Determine the [x, y] coordinate at the center of the cell enclosing the given text.  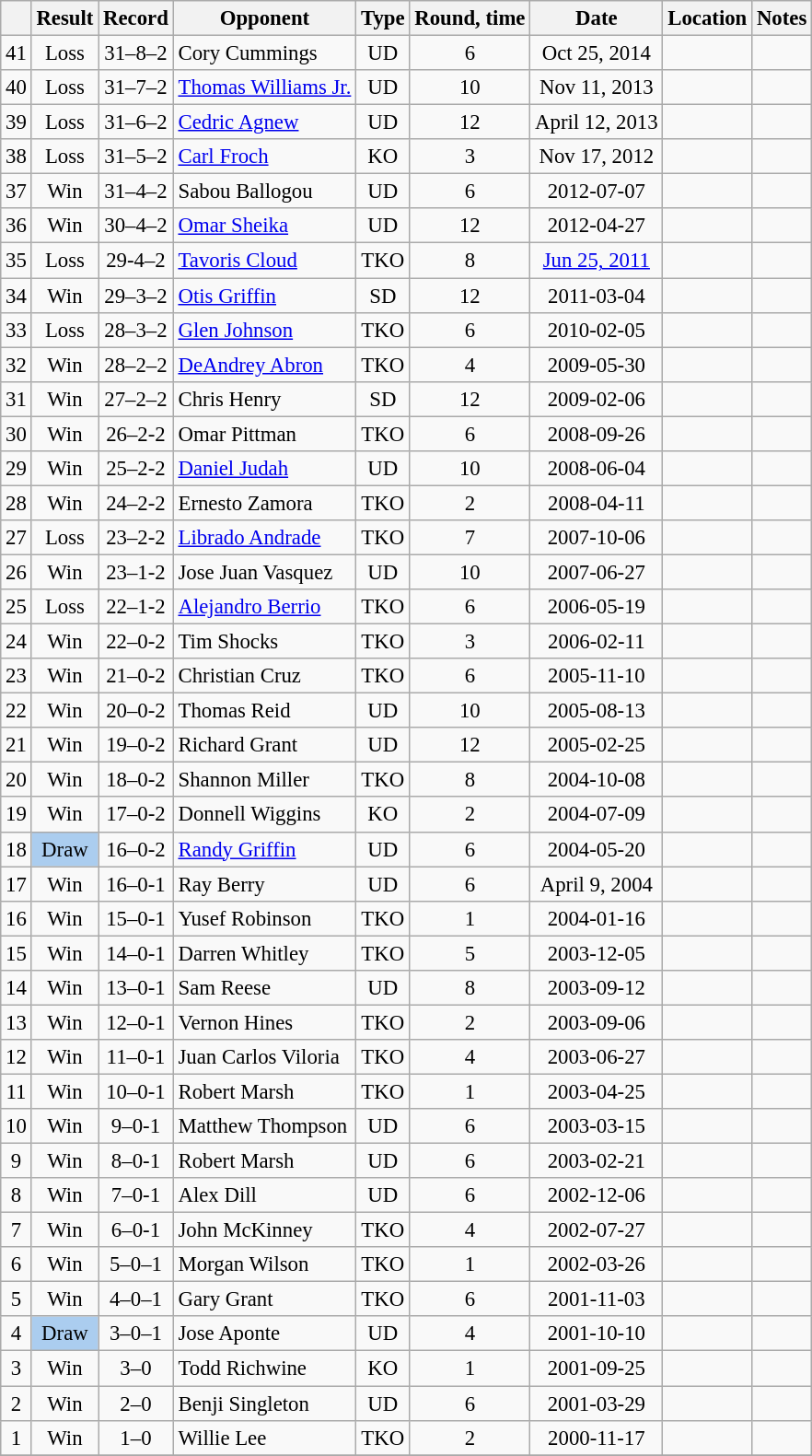
31–6–2 [136, 122]
Alejandro Berrio [264, 607]
37 [17, 192]
14 [17, 988]
2003-04-25 [597, 1091]
Chris Henry [264, 399]
39 [17, 122]
Matthew Thompson [264, 1126]
17–0-2 [136, 815]
Nov 11, 2013 [597, 87]
Opponent [264, 18]
30 [17, 434]
13–0-1 [136, 988]
11–0-1 [136, 1057]
35 [17, 261]
2007-10-06 [597, 538]
Tim Shocks [264, 642]
14–0-1 [136, 953]
2006-02-11 [597, 642]
2000-11-17 [597, 1438]
John McKinney [264, 1230]
22 [17, 711]
23–2-2 [136, 538]
Willie Lee [264, 1438]
Benji Singleton [264, 1404]
2009-05-30 [597, 365]
20–0-2 [136, 711]
Thomas Williams Jr. [264, 87]
Round, time [470, 18]
Jose Juan Vasquez [264, 572]
23 [17, 676]
3–0 [136, 1369]
26 [17, 572]
Type [383, 18]
Cedric Agnew [264, 122]
33 [17, 330]
Sabou Ballogou [264, 192]
2007-06-27 [597, 572]
5–0–1 [136, 1264]
2012-04-27 [597, 226]
36 [17, 226]
Christian Cruz [264, 676]
16–0-1 [136, 884]
Gary Grant [264, 1299]
12–0-1 [136, 1022]
April 9, 2004 [597, 884]
29–3–2 [136, 296]
Donnell Wiggins [264, 815]
2005-02-25 [597, 745]
Daniel Judah [264, 469]
Carl Froch [264, 157]
Tavoris Cloud [264, 261]
Record [136, 18]
Omar Pittman [264, 434]
Alex Dill [264, 1195]
2011-03-04 [597, 296]
Vernon Hines [264, 1022]
3–0–1 [136, 1334]
15 [17, 953]
22–1-2 [136, 607]
April 12, 2013 [597, 122]
31 [17, 399]
26–2-2 [136, 434]
11 [17, 1091]
Juan Carlos Viloria [264, 1057]
Yusef Robinson [264, 918]
22–0-2 [136, 642]
29-4–2 [136, 261]
Shannon Miller [264, 780]
2004-07-09 [597, 815]
2004-10-08 [597, 780]
2002-03-26 [597, 1264]
18 [17, 849]
Morgan Wilson [264, 1264]
2003-06-27 [597, 1057]
27–2–2 [136, 399]
8–0-1 [136, 1161]
25 [17, 607]
2003-03-15 [597, 1126]
2008-06-04 [597, 469]
19 [17, 815]
Richard Grant [264, 745]
28–2–2 [136, 365]
Glen Johnson [264, 330]
15–0-1 [136, 918]
2004-01-16 [597, 918]
Date [597, 18]
2008-04-11 [597, 503]
40 [17, 87]
2002-07-27 [597, 1230]
Ernesto Zamora [264, 503]
23–1-2 [136, 572]
Todd Richwine [264, 1369]
Result [64, 18]
2004-05-20 [597, 849]
Location [707, 18]
2002-12-06 [597, 1195]
30–4–2 [136, 226]
2003-09-06 [597, 1022]
31–5–2 [136, 157]
1–0 [136, 1438]
28–3–2 [136, 330]
2012-07-07 [597, 192]
4–0–1 [136, 1299]
17 [17, 884]
2001-03-29 [597, 1404]
Omar Sheika [264, 226]
21 [17, 745]
Oct 25, 2014 [597, 53]
Randy Griffin [264, 849]
Ray Berry [264, 884]
19–0-2 [136, 745]
16 [17, 918]
Thomas Reid [264, 711]
2003-12-05 [597, 953]
2006-05-19 [597, 607]
2010-02-05 [597, 330]
38 [17, 157]
18–0-2 [136, 780]
2008-09-26 [597, 434]
2003-09-12 [597, 988]
2009-02-06 [597, 399]
2005-11-10 [597, 676]
13 [17, 1022]
Notes [783, 18]
9–0-1 [136, 1126]
20 [17, 780]
Jose Aponte [264, 1334]
6–0-1 [136, 1230]
Sam Reese [264, 988]
25–2-2 [136, 469]
29 [17, 469]
16–0-2 [136, 849]
21–0-2 [136, 676]
7–0-1 [136, 1195]
DeAndrey Abron [264, 365]
2001-09-25 [597, 1369]
2005-08-13 [597, 711]
2001-11-03 [597, 1299]
2001-10-10 [597, 1334]
31–7–2 [136, 87]
2003-02-21 [597, 1161]
28 [17, 503]
Jun 25, 2011 [597, 261]
9 [17, 1161]
Cory Cummings [264, 53]
Otis Griffin [264, 296]
Librado Andrade [264, 538]
31–4–2 [136, 192]
Darren Whitley [264, 953]
Nov 17, 2012 [597, 157]
2–0 [136, 1404]
10–0-1 [136, 1091]
31–8–2 [136, 53]
24–2-2 [136, 503]
24 [17, 642]
34 [17, 296]
27 [17, 538]
41 [17, 53]
32 [17, 365]
